Return the (x, y) coordinate for the center point of the cell that contains the specified text.  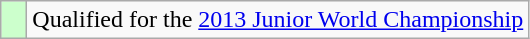
Qualified for the 2013 Junior World Championship (278, 20)
